Determine the [x, y] coordinate at the center of the cell enclosing the given text.  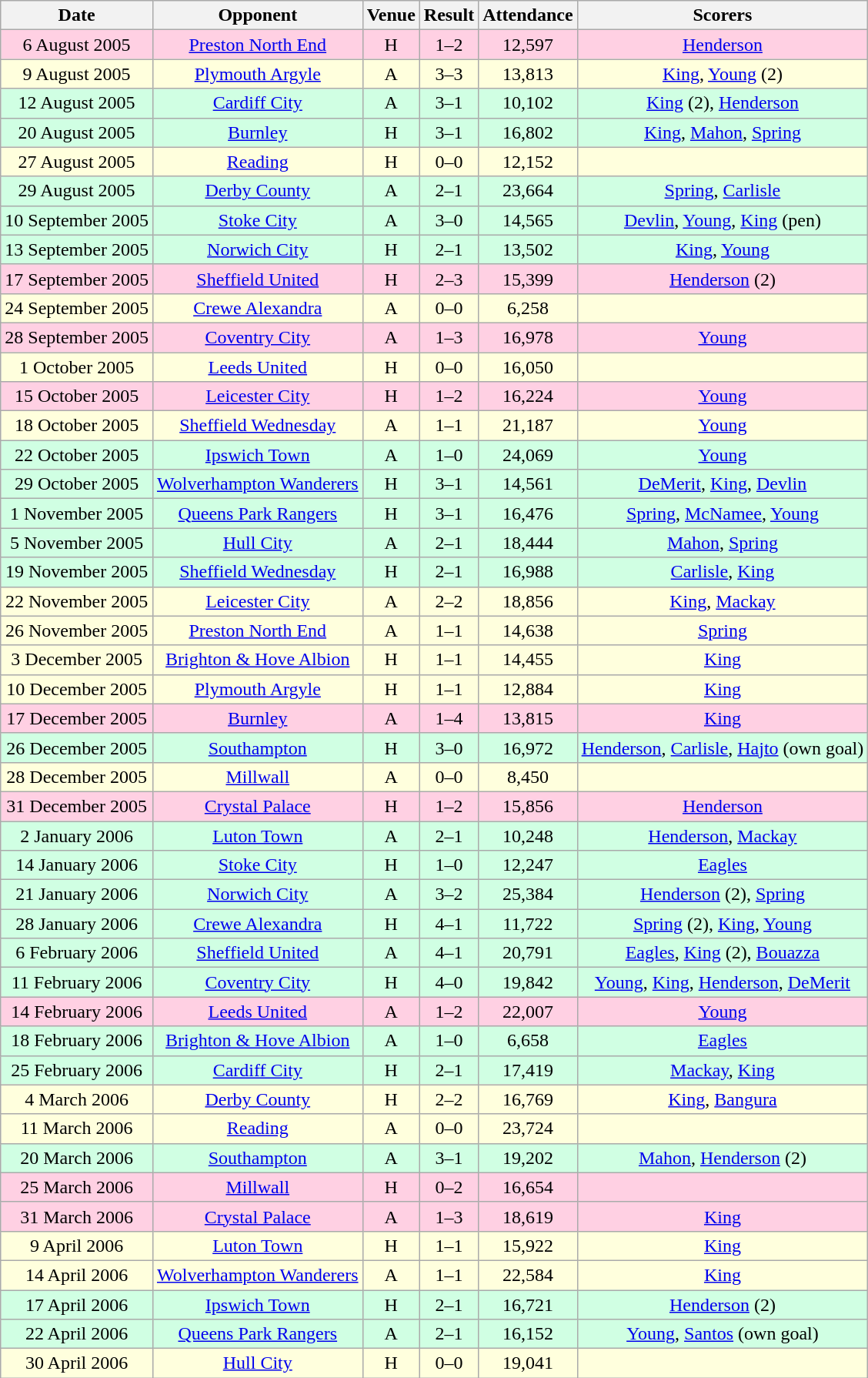
8,450 [528, 777]
1 October 2005 [77, 367]
Spring, McNamee, Young [723, 513]
14,455 [528, 660]
16,152 [528, 1334]
Scorers [723, 15]
25 February 2006 [77, 1070]
22 November 2005 [77, 601]
17 September 2005 [77, 279]
Opponent [257, 15]
16,654 [528, 1187]
18 October 2005 [77, 426]
9 August 2005 [77, 74]
King, Mahon, Spring [723, 132]
15 October 2005 [77, 396]
22,584 [528, 1275]
26 December 2005 [77, 748]
19,202 [528, 1158]
14 February 2006 [77, 1012]
16,050 [528, 367]
King (2), Henderson [723, 103]
16,978 [528, 337]
3–3 [449, 74]
22,007 [528, 1012]
17 December 2005 [77, 718]
Spring [723, 630]
Venue [391, 15]
22 October 2005 [77, 455]
King, Mackay [723, 601]
6 August 2005 [77, 45]
20 August 2005 [77, 132]
20,791 [528, 953]
Henderson (2), Spring [723, 895]
DeMerit, King, Devlin [723, 484]
25,384 [528, 895]
Spring, Carlisle [723, 191]
9 April 2006 [77, 1246]
15,922 [528, 1246]
16,769 [528, 1099]
17,419 [528, 1070]
12,152 [528, 162]
18,444 [528, 543]
23,724 [528, 1129]
Eagles, King (2), Bouazza [723, 953]
16,988 [528, 572]
28 January 2006 [77, 924]
16,476 [528, 513]
Attendance [528, 15]
17 April 2006 [77, 1305]
Spring (2), King, Young [723, 924]
16,972 [528, 748]
11 March 2006 [77, 1129]
19,041 [528, 1363]
18,619 [528, 1216]
23,664 [528, 191]
Young, King, Henderson, DeMerit [723, 982]
13,502 [528, 249]
Henderson, Mackay [723, 835]
21,187 [528, 426]
11 February 2006 [77, 982]
16,721 [528, 1305]
2–3 [449, 279]
10 September 2005 [77, 220]
1 November 2005 [77, 513]
31 December 2005 [77, 806]
19 November 2005 [77, 572]
3 December 2005 [77, 660]
24,069 [528, 455]
King, Young [723, 249]
28 December 2005 [77, 777]
14 April 2006 [77, 1275]
6,258 [528, 308]
10 December 2005 [77, 689]
3–2 [449, 895]
13,813 [528, 74]
1–4 [449, 718]
4 March 2006 [77, 1099]
29 October 2005 [77, 484]
Mahon, Spring [723, 543]
16,224 [528, 396]
6 February 2006 [77, 953]
31 March 2006 [77, 1216]
22 April 2006 [77, 1334]
19,842 [528, 982]
0–2 [449, 1187]
14,638 [528, 630]
12 August 2005 [77, 103]
King, Young (2) [723, 74]
25 March 2006 [77, 1187]
16,802 [528, 132]
Mackay, King [723, 1070]
Devlin, Young, King (pen) [723, 220]
30 April 2006 [77, 1363]
20 March 2006 [77, 1158]
Carlisle, King [723, 572]
Young, Santos (own goal) [723, 1334]
Henderson, Carlisle, Hajto (own goal) [723, 748]
26 November 2005 [77, 630]
12,597 [528, 45]
Mahon, Henderson (2) [723, 1158]
15,399 [528, 279]
18 February 2006 [77, 1041]
28 September 2005 [77, 337]
14,565 [528, 220]
24 September 2005 [77, 308]
Date [77, 15]
King, Bangura [723, 1099]
11,722 [528, 924]
5 November 2005 [77, 543]
6,658 [528, 1041]
13 September 2005 [77, 249]
13,815 [528, 718]
15,856 [528, 806]
29 August 2005 [77, 191]
10,102 [528, 103]
12,247 [528, 865]
27 August 2005 [77, 162]
12,884 [528, 689]
4–0 [449, 982]
18,856 [528, 601]
2 January 2006 [77, 835]
21 January 2006 [77, 895]
14 January 2006 [77, 865]
14,561 [528, 484]
10,248 [528, 835]
Result [449, 15]
